Scan for the cell matching the given text and deliver its [X, Y] coordinate at center. 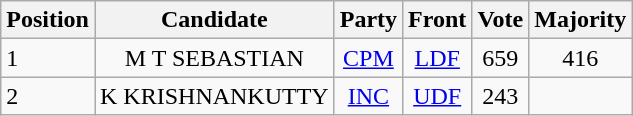
K KRISHNANKUTTY [214, 96]
2 [48, 96]
Position [48, 20]
416 [580, 58]
LDF [438, 58]
Majority [580, 20]
Front [438, 20]
Party [368, 20]
Vote [500, 20]
243 [500, 96]
659 [500, 58]
CPM [368, 58]
1 [48, 58]
M T SEBASTIAN [214, 58]
INC [368, 96]
UDF [438, 96]
Candidate [214, 20]
